Find where the given text appears and provide that cell's center as (X, Y) coordinate. 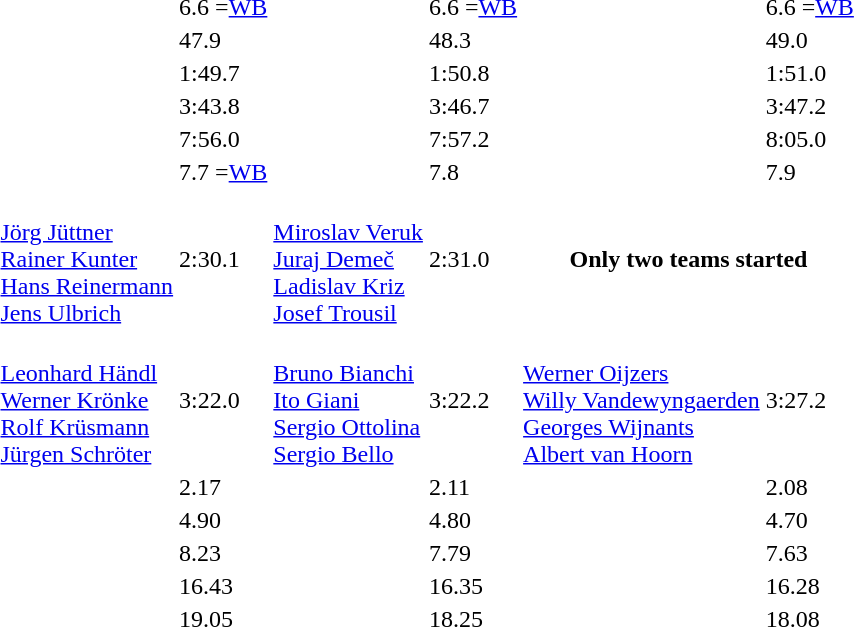
1:50.8 (472, 73)
2:31.0 (472, 259)
2.11 (472, 487)
7.7 =WB (224, 172)
16.43 (224, 586)
Werner OijzersWilly VandewyngaerdenGeorges WijnantsAlbert van Hoorn (642, 400)
3:43.8 (224, 106)
7:57.2 (472, 139)
47.9 (224, 40)
Bruno BianchiIto GianiSergio OttolinaSergio Bello (348, 400)
2:30.1 (224, 259)
7:56.0 (224, 139)
7.79 (472, 553)
2.17 (224, 487)
4.80 (472, 520)
Miroslav VerukJuraj DemečLadislav KrizJosef Trousil (348, 259)
3:46.7 (472, 106)
3:22.0 (224, 400)
7.8 (472, 172)
8.23 (224, 553)
1:49.7 (224, 73)
4.90 (224, 520)
16.35 (472, 586)
3:22.2 (472, 400)
48.3 (472, 40)
